Detect which cell encompasses the target text, then output its (X, Y) center coordinate. 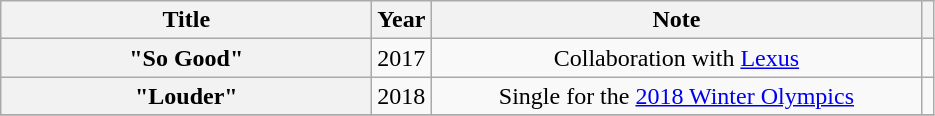
Note (676, 20)
2017 (402, 58)
Single for the 2018 Winter Olympics (676, 96)
Collaboration with Lexus (676, 58)
"Louder" (186, 96)
Year (402, 20)
"So Good" (186, 58)
2018 (402, 96)
Title (186, 20)
